Capture the cell that displays the provided text and extract its (x, y) central coordinate. 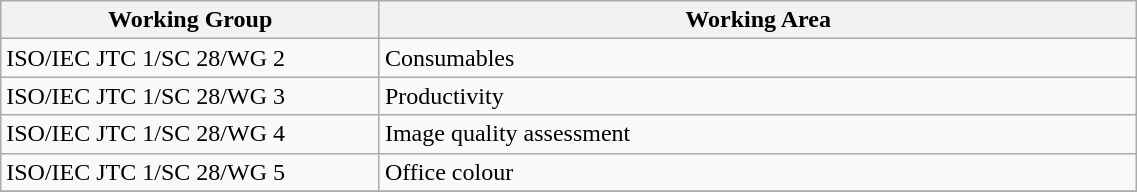
Working Group (190, 20)
Image quality assessment (758, 134)
Productivity (758, 96)
ISO/IEC JTC 1/SC 28/WG 2 (190, 58)
ISO/IEC JTC 1/SC 28/WG 5 (190, 172)
Office colour (758, 172)
ISO/IEC JTC 1/SC 28/WG 3 (190, 96)
Consumables (758, 58)
Working Area (758, 20)
ISO/IEC JTC 1/SC 28/WG 4 (190, 134)
